Pinpoint the cell where the given text exists, returning its (x, y) midpoint coordinate. 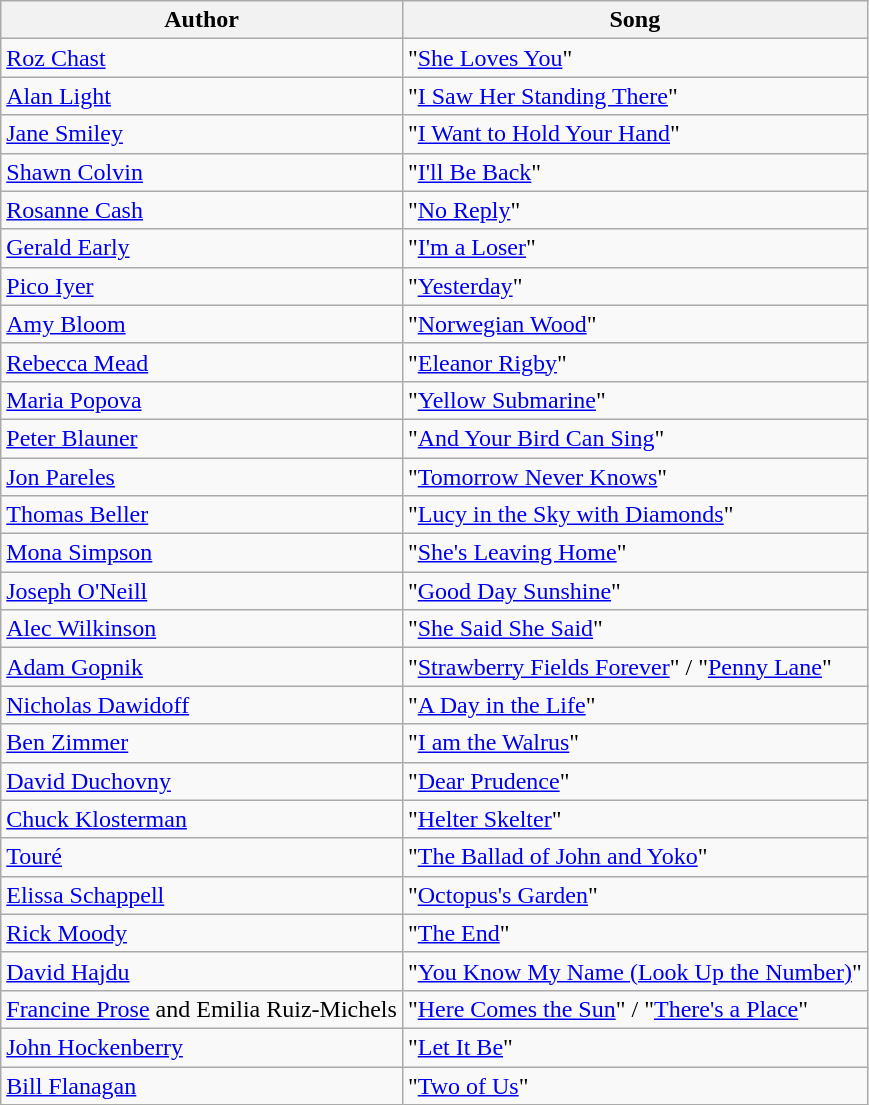
"I'll Be Back" (634, 172)
"And Your Bird Can Sing" (634, 438)
Ben Zimmer (202, 743)
John Hockenberry (202, 1047)
Peter Blauner (202, 438)
Chuck Klosterman (202, 819)
"The Ballad of John and Yoko" (634, 857)
"Yesterday" (634, 286)
"A Day in the Life" (634, 705)
David Duchovny (202, 781)
"She Said She Said" (634, 629)
Francine Prose and Emilia Ruiz-Michels (202, 1009)
"Two of Us" (634, 1085)
Thomas Beller (202, 515)
Jon Pareles (202, 477)
"Good Day Sunshine" (634, 591)
Author (202, 20)
Bill Flanagan (202, 1085)
"Octopus's Garden" (634, 895)
"She's Leaving Home" (634, 553)
"Here Comes the Sun" / "There's a Place" (634, 1009)
Shawn Colvin (202, 172)
Rosanne Cash (202, 210)
Song (634, 20)
Alan Light (202, 96)
"I Saw Her Standing There" (634, 96)
"Lucy in the Sky with Diamonds" (634, 515)
Rebecca Mead (202, 362)
Pico Iyer (202, 286)
"You Know My Name (Look Up the Number)" (634, 971)
Alec Wilkinson (202, 629)
Maria Popova (202, 400)
Mona Simpson (202, 553)
Joseph O'Neill (202, 591)
Jane Smiley (202, 134)
"No Reply" (634, 210)
"Norwegian Wood" (634, 324)
"Eleanor Rigby" (634, 362)
Roz Chast (202, 58)
Gerald Early (202, 248)
Touré (202, 857)
David Hajdu (202, 971)
"I Want to Hold Your Hand" (634, 134)
"I am the Walrus" (634, 743)
Amy Bloom (202, 324)
Rick Moody (202, 933)
"Dear Prudence" (634, 781)
Adam Gopnik (202, 667)
"She Loves You" (634, 58)
"I'm a Loser" (634, 248)
"Strawberry Fields Forever" / "Penny Lane" (634, 667)
Nicholas Dawidoff (202, 705)
"Let It Be" (634, 1047)
Elissa Schappell (202, 895)
"The End" (634, 933)
"Yellow Submarine" (634, 400)
"Tomorrow Never Knows" (634, 477)
"Helter Skelter" (634, 819)
